Determine the (X, Y) coordinate at the center of the cell enclosing the given text.  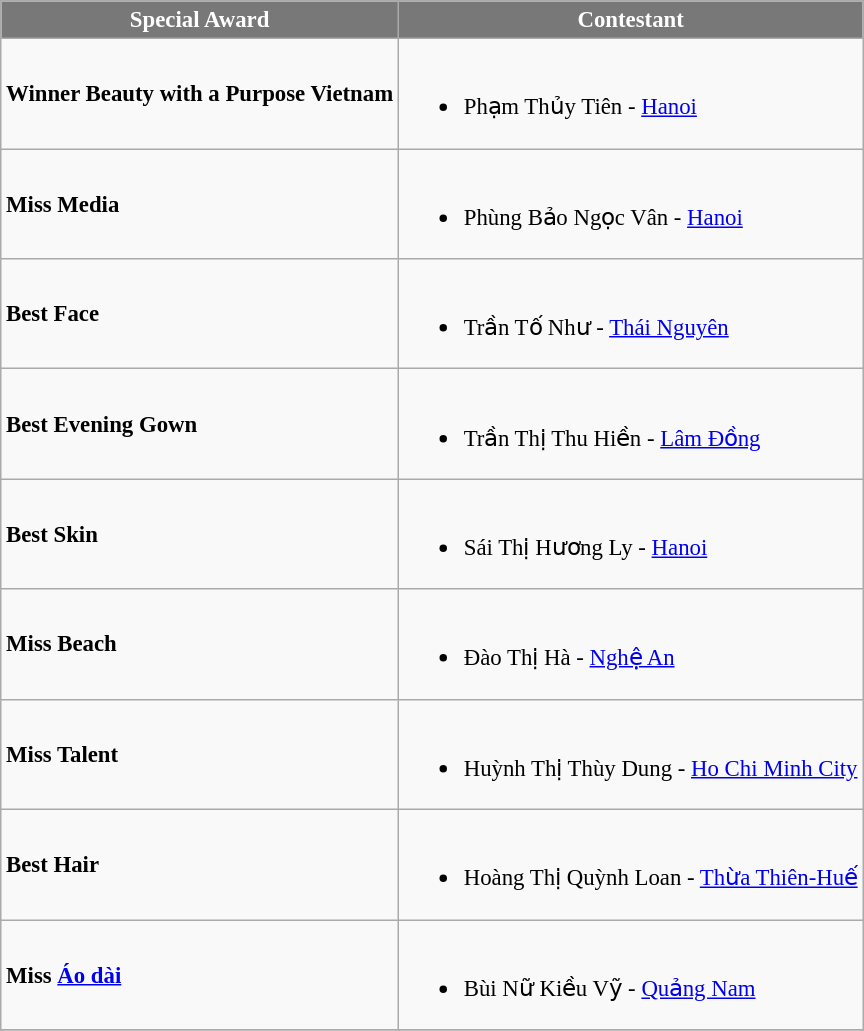
Phùng Bảo Ngọc Vân - Hanoi (630, 204)
Best Skin (200, 534)
Miss Talent (200, 754)
Miss Media (200, 204)
Bùi Nữ Kiều Vỹ - Quảng Nam (630, 975)
Đào Thị Hà - Nghệ An (630, 644)
Miss Áo dài (200, 975)
Huỳnh Thị Thùy Dung - Ho Chi Minh City (630, 754)
Special Award (200, 20)
Best Hair (200, 865)
Hoàng Thị Quỳnh Loan - Thừa Thiên-Huế (630, 865)
Winner Beauty with a Purpose Vietnam (200, 94)
Miss Beach (200, 644)
Contestant (630, 20)
Sái Thị Hương Ly - Hanoi (630, 534)
Trần Thị Thu Hiền - Lâm Đồng (630, 424)
Trần Tố Như - Thái Nguyên (630, 314)
Best Face (200, 314)
Phạm Thủy Tiên - Hanoi (630, 94)
Best Evening Gown (200, 424)
